Capture the cell that displays the provided text and extract its (X, Y) central coordinate. 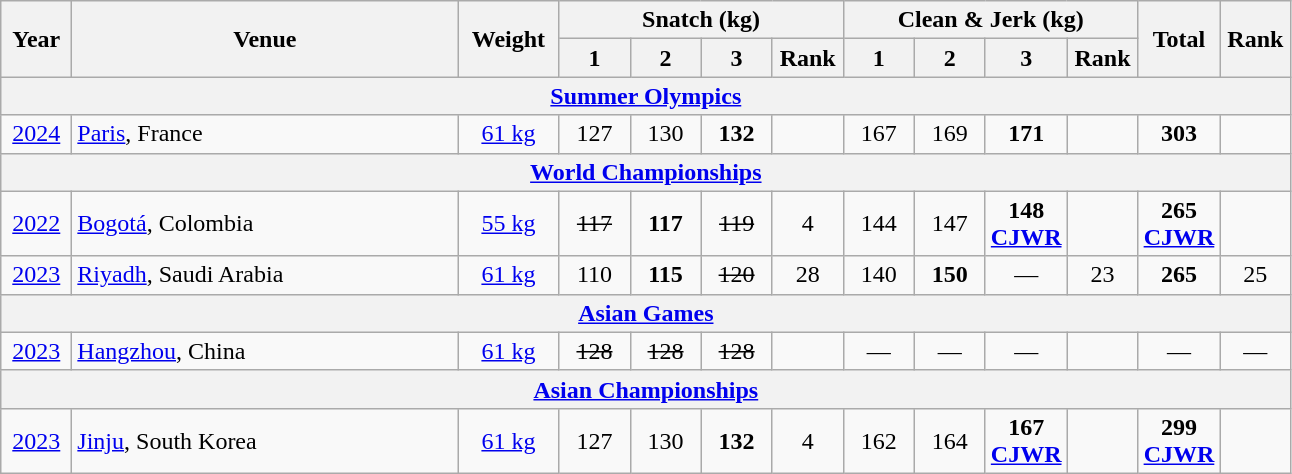
265 (1179, 275)
28 (808, 275)
2022 (36, 224)
Riyadh, Saudi Arabia (265, 275)
110 (594, 275)
167 (878, 134)
265 CJWR (1179, 224)
25 (1256, 275)
140 (878, 275)
299 CJWR (1179, 440)
Snatch (kg) (701, 20)
55 kg (508, 224)
Jinju, South Korea (265, 440)
2024 (36, 134)
303 (1179, 134)
115 (666, 275)
144 (878, 224)
Clean & Jerk (kg) (990, 20)
Total (1179, 39)
Asian Games (646, 313)
Paris, France (265, 134)
Venue (265, 39)
120 (736, 275)
World Championships (646, 172)
148 CJWR (1026, 224)
169 (950, 134)
Asian Championships (646, 389)
162 (878, 440)
23 (1102, 275)
119 (736, 224)
Weight (508, 39)
167 CJWR (1026, 440)
164 (950, 440)
171 (1026, 134)
150 (950, 275)
Year (36, 39)
Bogotá, Colombia (265, 224)
Hangzhou, China (265, 351)
Summer Olympics (646, 96)
147 (950, 224)
